Provide the (x, y) coordinate of the cell's center where the given text is located.  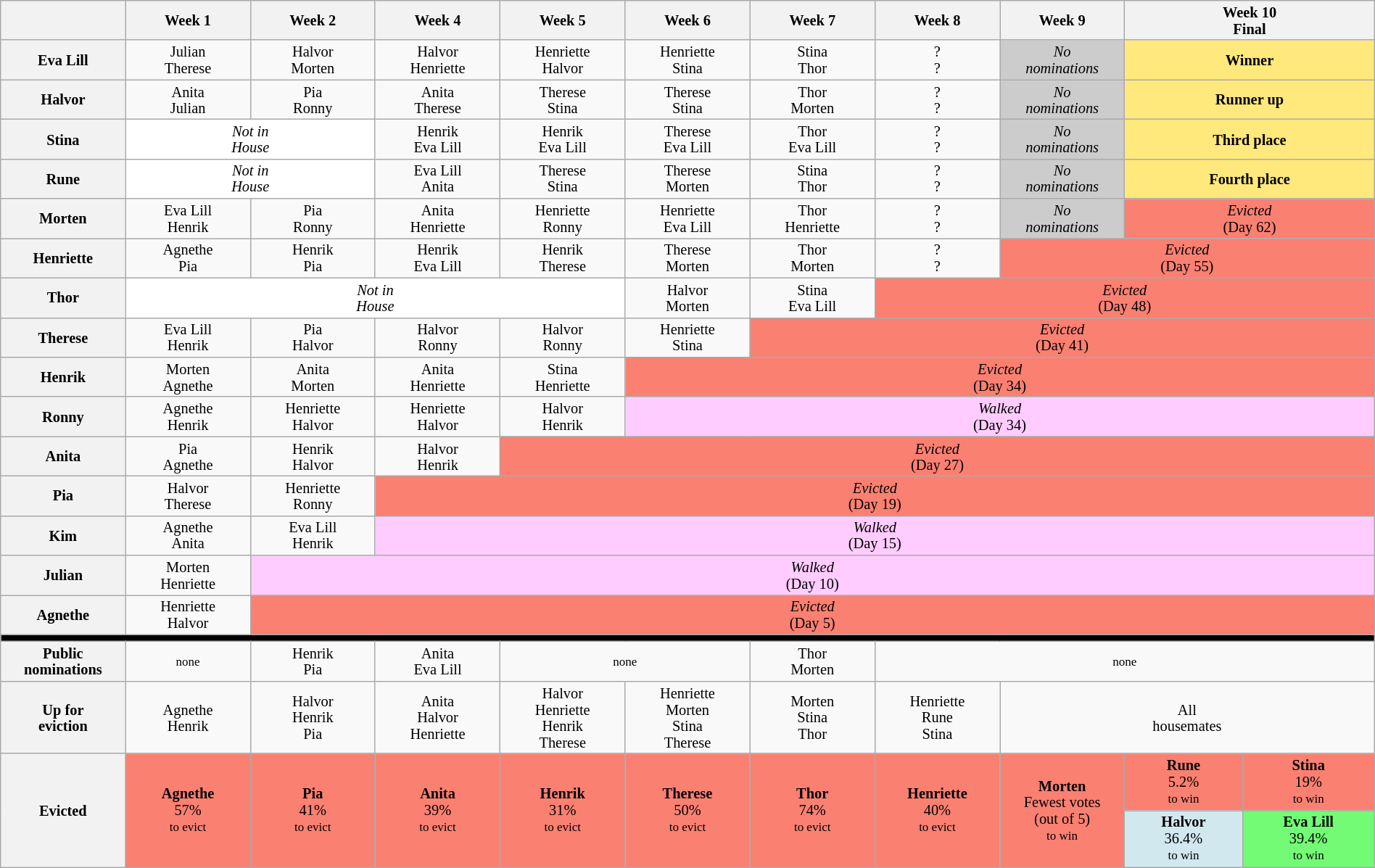
Week 8 (937, 20)
Henriette (63, 258)
Thor (63, 297)
Therese50%to evict (687, 811)
Week 7 (812, 20)
Thor74%to evict (812, 811)
StinaHenriette (563, 377)
AnitaEva Lill (437, 661)
Eva Lill39.4%to win (1308, 838)
Julian (63, 576)
PiaAgnethe (188, 457)
Up foreviction (63, 717)
Week 4 (437, 20)
ThereseEva Lill (687, 139)
Evicted (Day 19) (875, 496)
HalvorHenriette (437, 59)
HalvorHenrikPia (313, 717)
Therese (63, 338)
Third place (1250, 139)
Anita (63, 457)
Agnethe57%to evict (188, 811)
Henriette40%to evict (937, 811)
Stina (63, 139)
Pia41%to evict (313, 811)
Evicted (Day 27) (938, 457)
Evicted (Day 41) (1062, 338)
Morten (63, 219)
AgnetheAnita (188, 535)
Pia (63, 496)
Rune (63, 178)
AnitaMorten (313, 377)
HenrikHalvor (313, 457)
StinaEva Lill (812, 297)
Allhousemates (1186, 717)
Evicted (Day 5) (812, 615)
MortenFewest votes(out of 5)to win (1062, 811)
Eva LillAnita (437, 178)
HenrikTherese (563, 258)
Week 9 (1062, 20)
Kim (63, 535)
HenrietteEva Lill (687, 219)
AnitaHalvorHenriette (437, 717)
HalvorHenrietteHenrikTherese (563, 717)
MortenAgnethe (188, 377)
Evicted (Day 62) (1250, 219)
ThorHenriette (812, 219)
AnitaJulian (188, 100)
Walked (Day 34) (999, 416)
Week 10Final (1250, 20)
Week 5 (563, 20)
Publicnominations (63, 661)
MortenStinaThor (812, 717)
HenrietteRuneStina (937, 717)
Week 1 (188, 20)
Walked (Day 15) (875, 535)
Halvor (63, 100)
Week 6 (687, 20)
AnitaTherese (437, 100)
Henrik31%to evict (563, 811)
Evicted (Day 55) (1186, 258)
JulianTherese (188, 59)
Week 2 (313, 20)
HenrietteMortenStinaTherese (687, 717)
Rune5.2%to win (1184, 782)
Evicted (63, 811)
MortenHenriette (188, 576)
Fourth place (1250, 178)
HalvorTherese (188, 496)
Stina19%to win (1308, 782)
AgnethePia (188, 258)
Anita39%to evict (437, 811)
Runner up (1250, 100)
Eva Lill (63, 59)
PiaHalvor (313, 338)
Agnethe (63, 615)
Evicted (Day 48) (1124, 297)
Henrik (63, 377)
Walked (Day 10) (812, 576)
Halvor36.4%to win (1184, 838)
Ronny (63, 416)
Winner (1250, 59)
ThorEva Lill (812, 139)
Evicted (Day 34) (999, 377)
